Return the [X, Y] coordinate for the center point of the cell that contains the specified text.  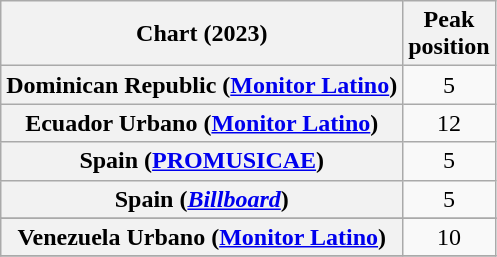
Spain (PROMUSICAE) [202, 161]
10 [449, 237]
12 [449, 123]
Chart (2023) [202, 34]
Peakposition [449, 34]
Spain (Billboard) [202, 199]
Dominican Republic (Monitor Latino) [202, 85]
Ecuador Urbano (Monitor Latino) [202, 123]
Venezuela Urbano (Monitor Latino) [202, 237]
